Scan for the cell matching the given text and deliver its [x, y] coordinate at center. 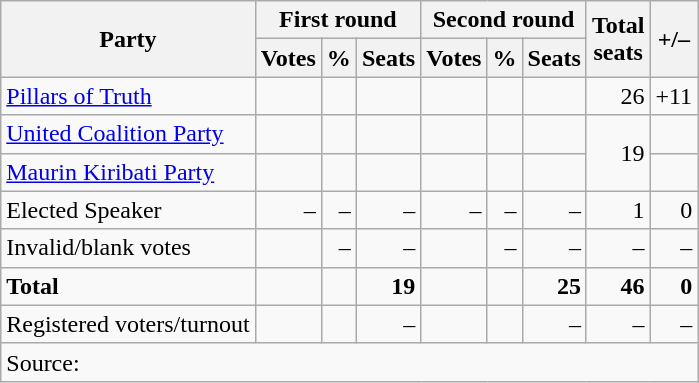
Invalid/blank votes [128, 248]
+/– [674, 39]
Totalseats [618, 39]
Pillars of Truth [128, 96]
United Coalition Party [128, 134]
Total [128, 286]
First round [338, 20]
Maurin Kiribati Party [128, 172]
25 [554, 286]
1 [618, 210]
Second round [504, 20]
Elected Speaker [128, 210]
46 [618, 286]
26 [618, 96]
Party [128, 39]
Source: [350, 362]
+11 [674, 96]
Registered voters/turnout [128, 324]
